Identify which cell holds the provided text, then report its [x, y] central coordinate. 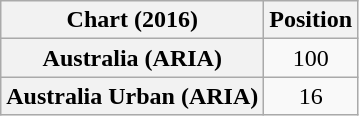
16 [311, 96]
Australia (ARIA) [132, 58]
Position [311, 20]
Australia Urban (ARIA) [132, 96]
Chart (2016) [132, 20]
100 [311, 58]
